Detect which cell encompasses the target text, then output its [x, y] center coordinate. 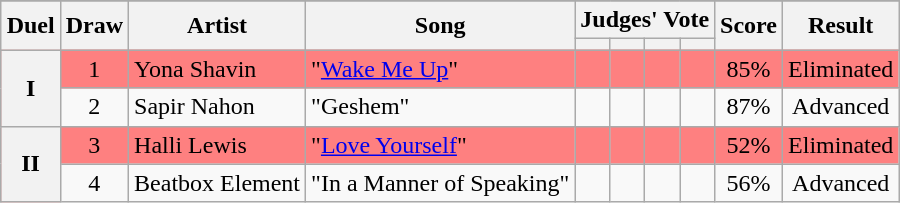
Sapir Nahon [218, 107]
Judges' Vote [645, 20]
Yona Shavin [218, 69]
Artist [218, 26]
Duel [30, 26]
85% [749, 69]
Score [749, 26]
"Wake Me Up" [440, 69]
1 [94, 69]
II [30, 164]
Result [841, 26]
4 [94, 183]
I [30, 88]
Halli Lewis [218, 145]
"In a Manner of Speaking" [440, 183]
52% [749, 145]
"Geshem" [440, 107]
3 [94, 145]
Draw [94, 26]
87% [749, 107]
Song [440, 26]
Beatbox Element [218, 183]
2 [94, 107]
"Love Yourself" [440, 145]
56% [749, 183]
